Find where the given text appears and provide that cell's center as [X, Y] coordinate. 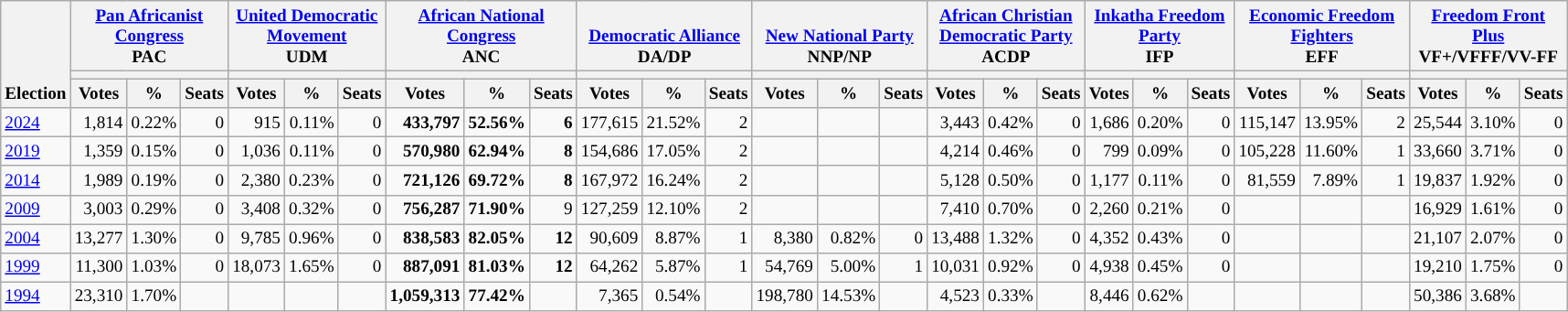
52.56% [497, 123]
0.82% [848, 239]
1,359 [99, 152]
3,443 [956, 123]
19,837 [1437, 180]
7,365 [609, 296]
0.23% [313, 180]
13,277 [99, 239]
0.43% [1160, 239]
Inkatha FreedomPartyIFP [1160, 37]
11.60% [1330, 152]
1.65% [313, 267]
6 [553, 123]
4,352 [1109, 239]
3.71% [1493, 152]
50,386 [1437, 296]
64,262 [609, 267]
21.52% [673, 123]
1.92% [1493, 180]
71.90% [497, 210]
167,972 [609, 180]
62.94% [497, 152]
18,073 [257, 267]
90,609 [609, 239]
5.00% [848, 267]
77.42% [497, 296]
8.87% [673, 239]
0.70% [1011, 210]
10,031 [956, 267]
2014 [36, 180]
0.50% [1011, 180]
198,780 [785, 296]
0.20% [1160, 123]
African NationalCongressANC [481, 37]
115,147 [1267, 123]
21,107 [1437, 239]
Democratic AllianceDA/DP [664, 37]
0.19% [154, 180]
0.42% [1011, 123]
1,059,313 [425, 296]
2009 [36, 210]
2,260 [1109, 210]
16.24% [673, 180]
13,488 [956, 239]
0.32% [313, 210]
1,989 [99, 180]
0.54% [673, 296]
4,938 [1109, 267]
33,660 [1437, 152]
7.89% [1330, 180]
United DemocraticMovementUDM [307, 37]
16,929 [1437, 210]
0.96% [313, 239]
3,408 [257, 210]
0.62% [1160, 296]
721,126 [425, 180]
154,686 [609, 152]
Economic FreedomFightersEFF [1322, 37]
3.10% [1493, 123]
1.30% [154, 239]
799 [1109, 152]
8,446 [1109, 296]
1994 [36, 296]
105,228 [1267, 152]
Freedom FrontPlusVF+/VFFF/VV-FF [1488, 37]
17.05% [673, 152]
0.33% [1011, 296]
Election [36, 55]
2,380 [257, 180]
New National PartyNNP/NP [840, 37]
9,785 [257, 239]
127,259 [609, 210]
1,814 [99, 123]
14.53% [848, 296]
0.15% [154, 152]
1,686 [1109, 123]
1.70% [154, 296]
1,036 [257, 152]
0.92% [1011, 267]
Pan AfricanistCongressPAC [149, 37]
838,583 [425, 239]
7,410 [956, 210]
887,091 [425, 267]
1.75% [1493, 267]
915 [257, 123]
5.87% [673, 267]
0.29% [154, 210]
2024 [36, 123]
African ChristianDemocratic PartyACDP [1006, 37]
1999 [36, 267]
5,128 [956, 180]
0.22% [154, 123]
4,523 [956, 296]
0.21% [1160, 210]
82.05% [497, 239]
81.03% [497, 267]
2004 [36, 239]
177,615 [609, 123]
2.07% [1493, 239]
1.03% [154, 267]
0.46% [1011, 152]
1.61% [1493, 210]
8,380 [785, 239]
69.72% [497, 180]
433,797 [425, 123]
2019 [36, 152]
0.09% [1160, 152]
4,214 [956, 152]
13.95% [1330, 123]
19,210 [1437, 267]
1,177 [1109, 180]
23,310 [99, 296]
1.32% [1011, 239]
3,003 [99, 210]
81,559 [1267, 180]
3.68% [1493, 296]
0.45% [1160, 267]
12.10% [673, 210]
756,287 [425, 210]
9 [553, 210]
570,980 [425, 152]
54,769 [785, 267]
25,544 [1437, 123]
11,300 [99, 267]
